Detect which cell encompasses the target text, then output its (x, y) center coordinate. 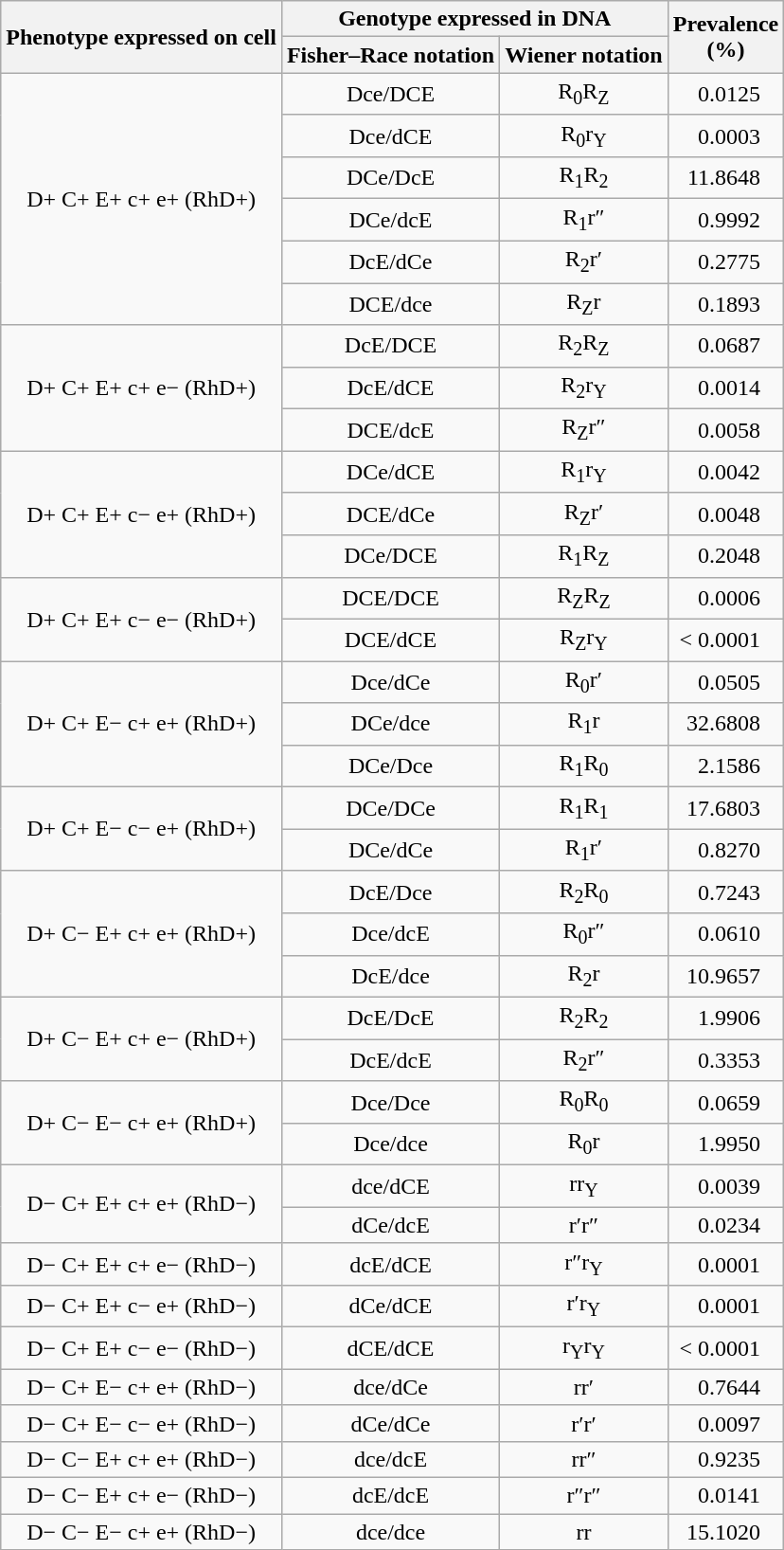
DCe/dCe (390, 850)
0.8270 (725, 850)
0.2048 (725, 556)
r″r″ (584, 1495)
RZr″ (584, 430)
R0r′ (584, 682)
DcE/dce (390, 976)
DcE/DCE (390, 346)
RZRZ (584, 598)
0.0048 (725, 514)
R2r″ (584, 1060)
0.0505 (725, 682)
RZrY (584, 640)
Dce/dcE (390, 934)
r′r′ (584, 1423)
R2R0 (584, 892)
dcE/dcE (390, 1495)
R1R0 (584, 766)
DCE/dCe (390, 514)
rYrY (584, 1348)
DCE/DCE (390, 598)
R1R1 (584, 808)
0.0042 (725, 472)
r′rY (584, 1307)
DcE/dCe (390, 261)
D+ C+ E+ c+ e− (RhD+) (142, 388)
Prevalence(%) (725, 37)
R1r (584, 724)
0.0006 (725, 598)
0.7243 (725, 892)
R2r (584, 976)
D+ C+ E+ c+ e+ (RhD+) (142, 199)
0.0125 (725, 94)
D− C+ E+ c− e+ (RhD−) (142, 1307)
D− C+ E− c+ e+ (RhD−) (142, 1387)
Wiener notation (584, 55)
DcE/Dce (390, 892)
R1RZ (584, 556)
D+ C+ E− c+ e+ (RhD+) (142, 724)
0.0058 (725, 430)
rr′ (584, 1387)
Dce/dCE (390, 135)
R1r′ (584, 850)
dce/dce (390, 1532)
dce/dCE (390, 1186)
DcE/DcE (390, 1018)
D− C− E+ c+ e− (RhD−) (142, 1495)
dCe/dCe (390, 1423)
0.2775 (725, 261)
0.0687 (725, 346)
r″rY (584, 1264)
DCe/DCe (390, 808)
R2RZ (584, 346)
D− C− E+ c+ e+ (RhD−) (142, 1459)
DCE/dcE (390, 430)
D− C+ E+ c+ e− (RhD−) (142, 1264)
dCE/dCE (390, 1348)
R1r″ (584, 220)
D− C− E− c+ e+ (RhD−) (142, 1532)
15.1020 (725, 1532)
0.1893 (725, 304)
dCe/dCE (390, 1307)
2.1586 (725, 766)
D+ C+ E+ c− e+ (RhD+) (142, 514)
0.7644 (725, 1387)
R1R2 (584, 178)
DCe/DcE (390, 178)
0.0003 (725, 135)
dcE/dCE (390, 1264)
Dce/dce (390, 1144)
DcE/dCE (390, 387)
Genotype expressed in DNA (474, 19)
DCe/Dce (390, 766)
Fisher–Race notation (390, 55)
DCe/dce (390, 724)
Dce/Dce (390, 1102)
D+ C− E+ c+ e+ (RhD+) (142, 934)
R2rY (584, 387)
17.6803 (725, 808)
D+ C− E+ c+ e− (RhD+) (142, 1038)
Dce/DCE (390, 94)
R0r (584, 1144)
r′r″ (584, 1225)
DCE/dce (390, 304)
DCE/dCE (390, 640)
1.9906 (725, 1018)
R0r″ (584, 934)
Dce/dCe (390, 682)
dce/dcE (390, 1459)
DCe/DCE (390, 556)
RZr′ (584, 514)
D+ C− E− c+ e+ (RhD+) (142, 1124)
0.0234 (725, 1225)
R0rY (584, 135)
rr″ (584, 1459)
0.9992 (725, 220)
R2R2 (584, 1018)
0.0610 (725, 934)
0.0014 (725, 387)
D− C+ E+ c− e− (RhD−) (142, 1348)
11.8648 (725, 178)
R0R0 (584, 1102)
0.0659 (725, 1102)
32.6808 (725, 724)
DCe/dcE (390, 220)
0.0097 (725, 1423)
DCe/dCE (390, 472)
RZr (584, 304)
0.0141 (725, 1495)
R1rY (584, 472)
D− C+ E+ c+ e+ (RhD−) (142, 1204)
rr (584, 1532)
D+ C+ E+ c− e− (RhD+) (142, 620)
R2r′ (584, 261)
dce/dCe (390, 1387)
rrY (584, 1186)
10.9657 (725, 976)
1.9950 (725, 1144)
D− C+ E− c− e+ (RhD−) (142, 1423)
Phenotype expressed on cell (142, 37)
dCe/dcE (390, 1225)
0.0039 (725, 1186)
DcE/dcE (390, 1060)
D+ C+ E− c− e+ (RhD+) (142, 830)
0.3353 (725, 1060)
0.9235 (725, 1459)
R0RZ (584, 94)
